Return (x, y) of the center of cell containing provided text 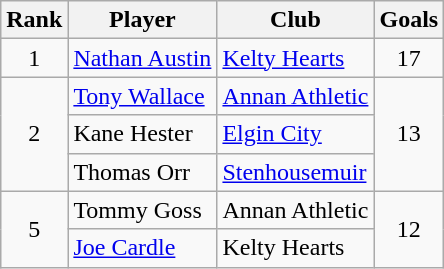
Thomas Orr (142, 172)
5 (34, 229)
Goals (409, 20)
Player (142, 20)
Club (296, 20)
2 (34, 134)
Stenhousemuir (296, 172)
Tommy Goss (142, 210)
13 (409, 134)
Nathan Austin (142, 58)
17 (409, 58)
12 (409, 229)
Tony Wallace (142, 96)
Elgin City (296, 134)
Kane Hester (142, 134)
Joe Cardle (142, 248)
1 (34, 58)
Rank (34, 20)
